Return the [X, Y] coordinate for the center point of the cell that contains the specified text.  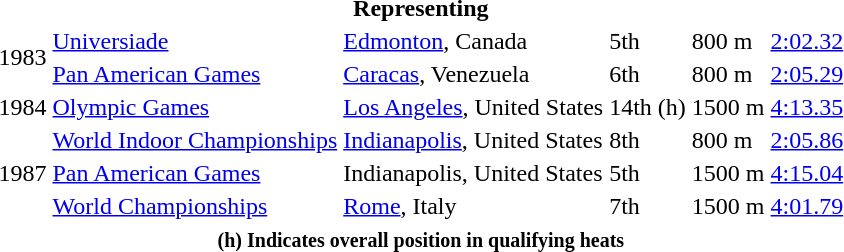
6th [648, 74]
Rome, Italy [474, 206]
Caracas, Venezuela [474, 74]
7th [648, 206]
World Championships [195, 206]
14th (h) [648, 107]
World Indoor Championships [195, 140]
Universiade [195, 41]
Olympic Games [195, 107]
Edmonton, Canada [474, 41]
8th [648, 140]
Los Angeles, United States [474, 107]
